Identify which cell holds the provided text, then report its (X, Y) central coordinate. 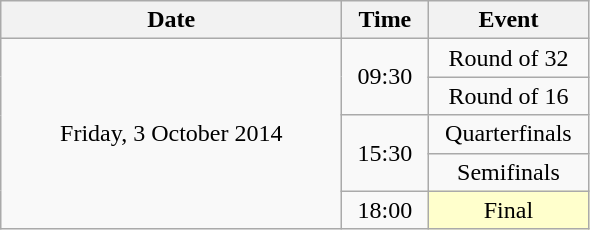
Quarterfinals (508, 134)
Round of 16 (508, 96)
Event (508, 20)
Time (385, 20)
Friday, 3 October 2014 (172, 134)
09:30 (385, 77)
15:30 (385, 153)
Final (508, 210)
Date (172, 20)
Round of 32 (508, 58)
Semifinals (508, 172)
18:00 (385, 210)
